Return [X, Y] of the center of cell containing provided text 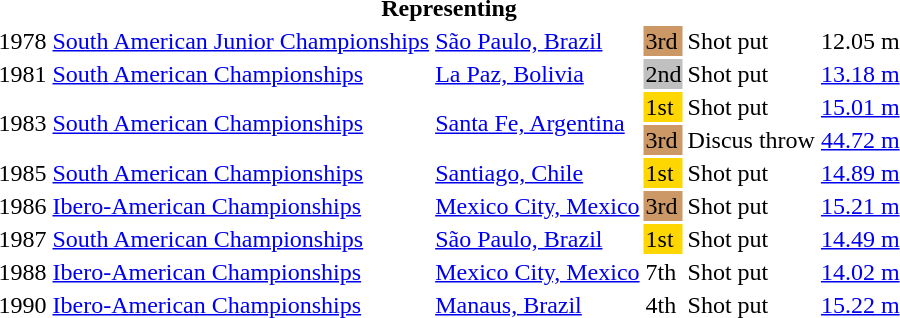
Santa Fe, Argentina [538, 124]
South American Junior Championships [241, 41]
Discus throw [751, 140]
La Paz, Bolivia [538, 74]
2nd [664, 74]
7th [664, 272]
Santiago, Chile [538, 173]
